Detect which cell encompasses the target text, then output its (X, Y) center coordinate. 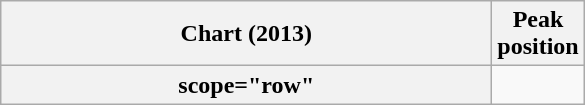
scope="row" (246, 85)
Chart (2013) (246, 34)
Peakposition (538, 34)
